Locate the cell with the specified text and output its (x, y) center coordinate. 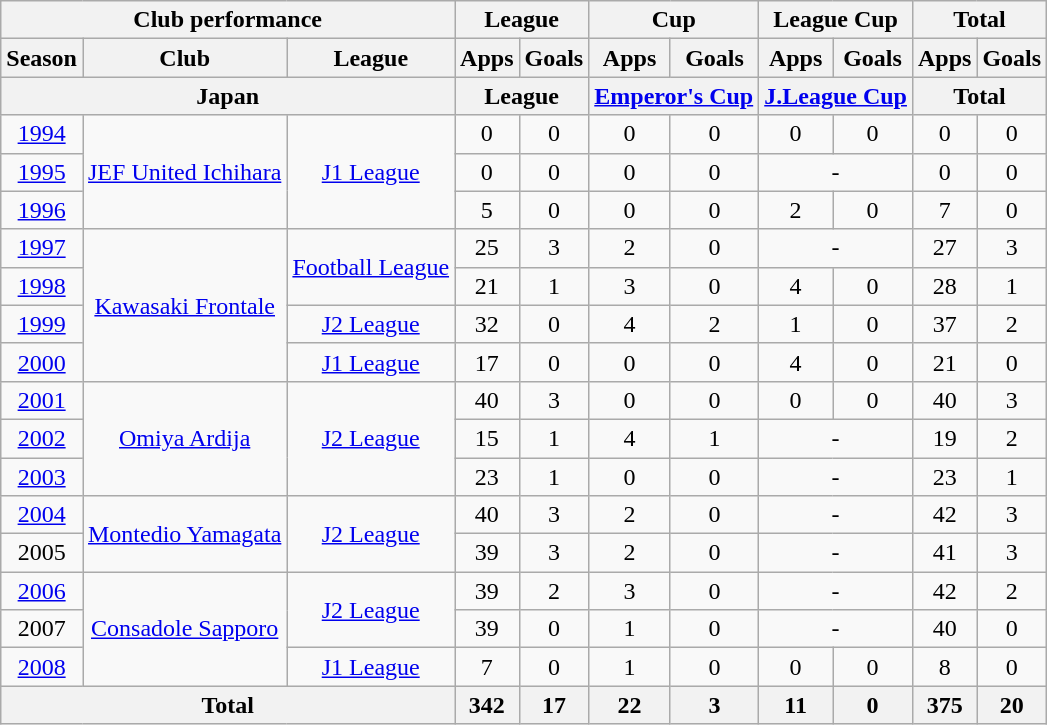
342 (487, 705)
19 (944, 438)
Club (184, 58)
2007 (42, 629)
2006 (42, 591)
8 (944, 667)
Cup (674, 20)
25 (487, 248)
2001 (42, 400)
1999 (42, 324)
1995 (42, 172)
Montedio Yamagata (184, 534)
15 (487, 438)
1996 (42, 210)
1997 (42, 248)
37 (944, 324)
11 (796, 705)
1994 (42, 134)
22 (630, 705)
Japan (228, 96)
27 (944, 248)
2005 (42, 553)
Kawasaki Frontale (184, 305)
Consadole Sapporo (184, 629)
Club performance (228, 20)
League Cup (836, 20)
2003 (42, 477)
2004 (42, 515)
JEF United Ichihara (184, 172)
20 (1012, 705)
375 (944, 705)
5 (487, 210)
2000 (42, 362)
Emperor's Cup (674, 96)
2002 (42, 438)
2008 (42, 667)
28 (944, 286)
1998 (42, 286)
32 (487, 324)
Season (42, 58)
Football League (371, 267)
41 (944, 553)
Omiya Ardija (184, 438)
J.League Cup (836, 96)
